Return the (X, Y) coordinate for the center point of the cell that contains the specified text.  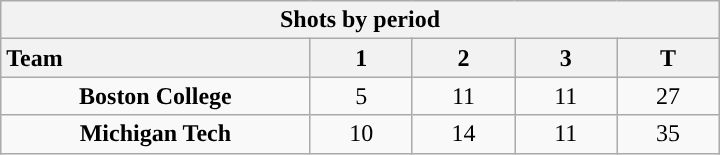
27 (668, 96)
10 (361, 134)
1 (361, 58)
Shots by period (360, 20)
2 (463, 58)
Michigan Tech (156, 134)
Team (156, 58)
14 (463, 134)
3 (566, 58)
35 (668, 134)
T (668, 58)
Boston College (156, 96)
5 (361, 96)
